Return the [x, y] coordinate for the center point of the cell that contains the specified text.  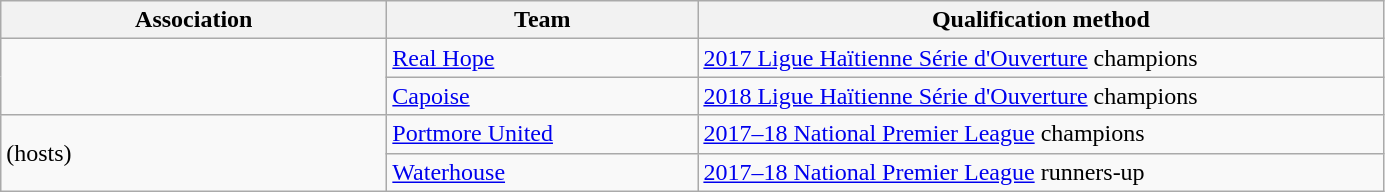
(hosts) [194, 153]
2017–18 National Premier League runners-up [1041, 172]
2017–18 National Premier League champions [1041, 134]
2018 Ligue Haïtienne Série d'Ouverture champions [1041, 96]
Waterhouse [542, 172]
Team [542, 20]
2017 Ligue Haïtienne Série d'Ouverture champions [1041, 58]
Portmore United [542, 134]
Association [194, 20]
Capoise [542, 96]
Qualification method [1041, 20]
Real Hope [542, 58]
